Locate the cell with the specified text and output its [x, y] center coordinate. 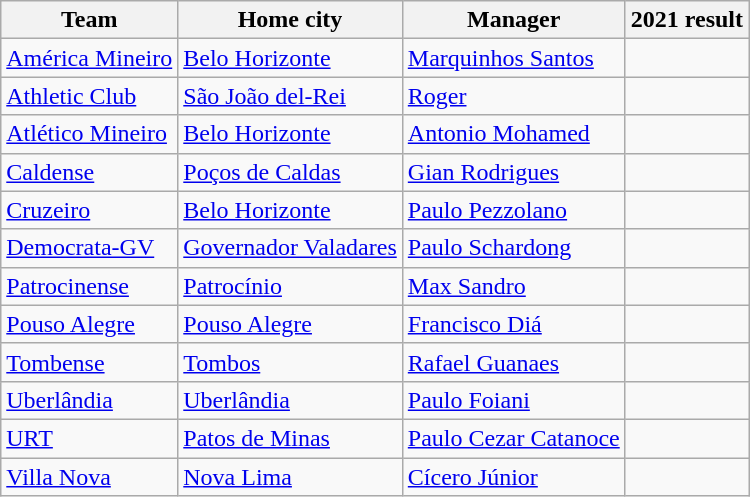
Democrata-GV [90, 248]
Max Sandro [514, 286]
Governador Valadares [290, 248]
Home city [290, 20]
Tombos [290, 362]
Roger [514, 96]
Paulo Pezzolano [514, 210]
Manager [514, 20]
São João del-Rei [290, 96]
Patos de Minas [290, 438]
URT [90, 438]
Nova Lima [290, 477]
Atlético Mineiro [90, 134]
Tombense [90, 362]
Paulo Cezar Catanoce [514, 438]
Caldense [90, 172]
2021 result [686, 20]
Francisco Diá [514, 324]
Antonio Mohamed [514, 134]
América Mineiro [90, 58]
Paulo Foiani [514, 400]
Rafael Guanaes [514, 362]
Patrocínio [290, 286]
Gian Rodrigues [514, 172]
Villa Nova [90, 477]
Paulo Schardong [514, 248]
Cícero Júnior [514, 477]
Team [90, 20]
Marquinhos Santos [514, 58]
Athletic Club [90, 96]
Patrocinense [90, 286]
Cruzeiro [90, 210]
Poços de Caldas [290, 172]
